Capture the cell that displays the provided text and extract its [X, Y] central coordinate. 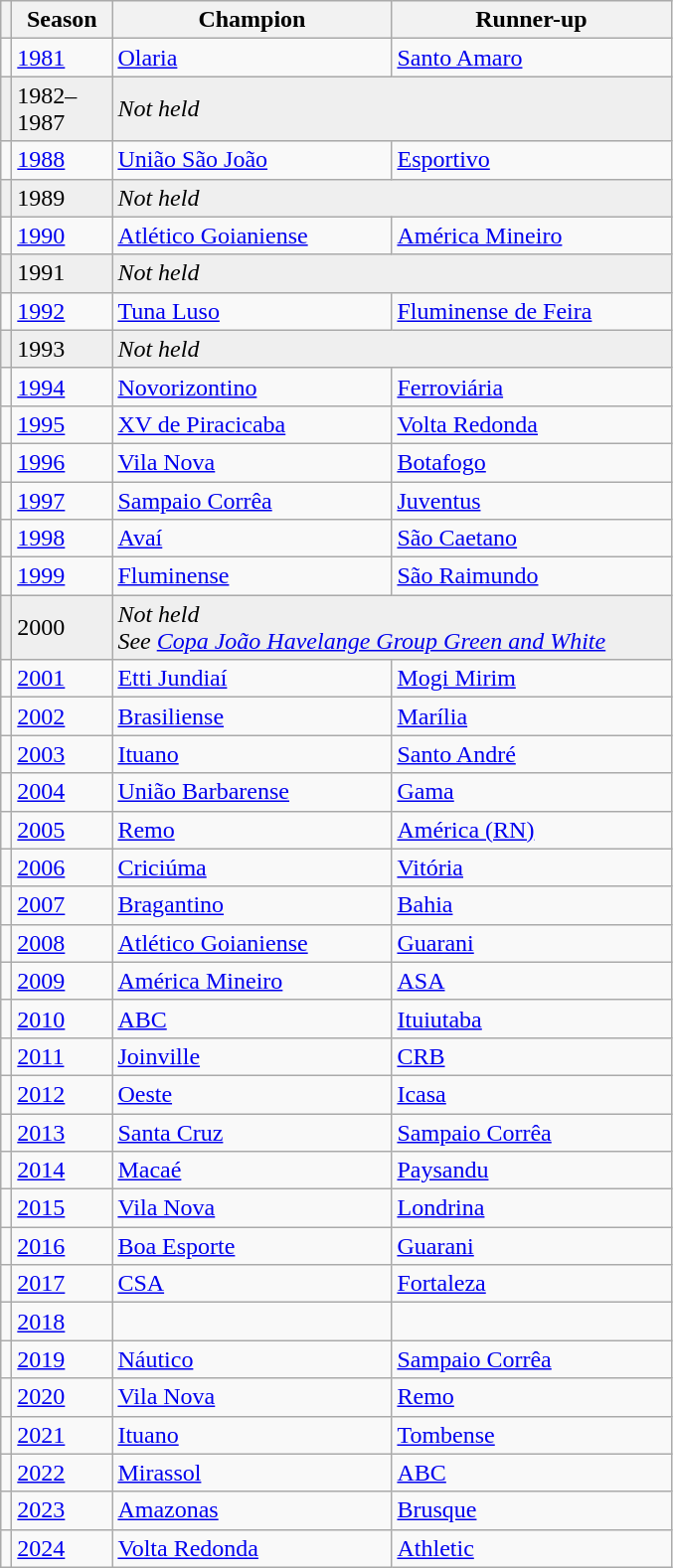
Fluminense [252, 576]
São Caetano [531, 539]
Vitória [531, 867]
2002 [62, 716]
2006 [62, 867]
Boa Esporte [252, 1246]
2007 [62, 905]
1989 [62, 198]
União São João [252, 160]
São Raimundo [531, 576]
Marília [531, 716]
1981 [62, 58]
Avaí [252, 539]
Ferroviária [531, 387]
Olaria [252, 58]
Runner-up [531, 20]
2024 [62, 1548]
Bragantino [252, 905]
XV de Piracicaba [252, 424]
1990 [62, 235]
2013 [62, 1132]
1995 [62, 424]
União Barbarense [252, 792]
2010 [62, 1019]
2020 [62, 1397]
Bahia [531, 905]
2022 [62, 1473]
2015 [62, 1208]
Tombense [531, 1435]
2014 [62, 1171]
Gama [531, 792]
2000 [62, 628]
Náutico [252, 1359]
CRB [531, 1056]
Joinville [252, 1056]
2023 [62, 1510]
2009 [62, 981]
1998 [62, 539]
Mirassol [252, 1473]
Ituiutaba [531, 1019]
Paysandu [531, 1171]
Botafogo [531, 462]
Macaé [252, 1171]
2011 [62, 1056]
Fluminense de Feira [531, 311]
2004 [62, 792]
Not held See Copa João Havelange Group Green and White [392, 628]
Fortaleza [531, 1284]
Athletic [531, 1548]
Brusque [531, 1510]
1982–1987 [62, 109]
2012 [62, 1094]
ASA [531, 981]
Mogi Mirim [531, 679]
Santa Cruz [252, 1132]
Esportivo [531, 160]
Amazonas [252, 1510]
Tuna Luso [252, 311]
2018 [62, 1322]
Champion [252, 20]
Juventus [531, 500]
CSA [252, 1284]
Icasa [531, 1094]
Etti Jundiaí [252, 679]
2003 [62, 754]
1993 [62, 349]
2017 [62, 1284]
1999 [62, 576]
2016 [62, 1246]
2001 [62, 679]
Season [62, 20]
Santo Amaro [531, 58]
Oeste [252, 1094]
1991 [62, 273]
Novorizontino [252, 387]
2005 [62, 830]
1992 [62, 311]
1988 [62, 160]
1994 [62, 387]
Santo André [531, 754]
Londrina [531, 1208]
1996 [62, 462]
2008 [62, 943]
2019 [62, 1359]
1997 [62, 500]
2021 [62, 1435]
Brasiliense [252, 716]
Criciúma [252, 867]
América (RN) [531, 830]
